Locate the cell with the specified text and output its [X, Y] center coordinate. 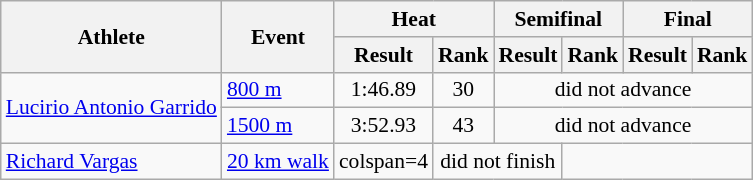
800 m [278, 90]
Richard Vargas [112, 162]
Event [278, 36]
Lucirio Antonio Garrido [112, 108]
Final [688, 19]
20 km walk [278, 162]
Athlete [112, 36]
30 [464, 90]
did not finish [498, 162]
colspan=4 [384, 162]
43 [464, 126]
1:46.89 [384, 90]
Semifinal [558, 19]
Heat [414, 19]
3:52.93 [384, 126]
1500 m [278, 126]
